Output the [X, Y] coordinate of the center of the cell containing the given text.  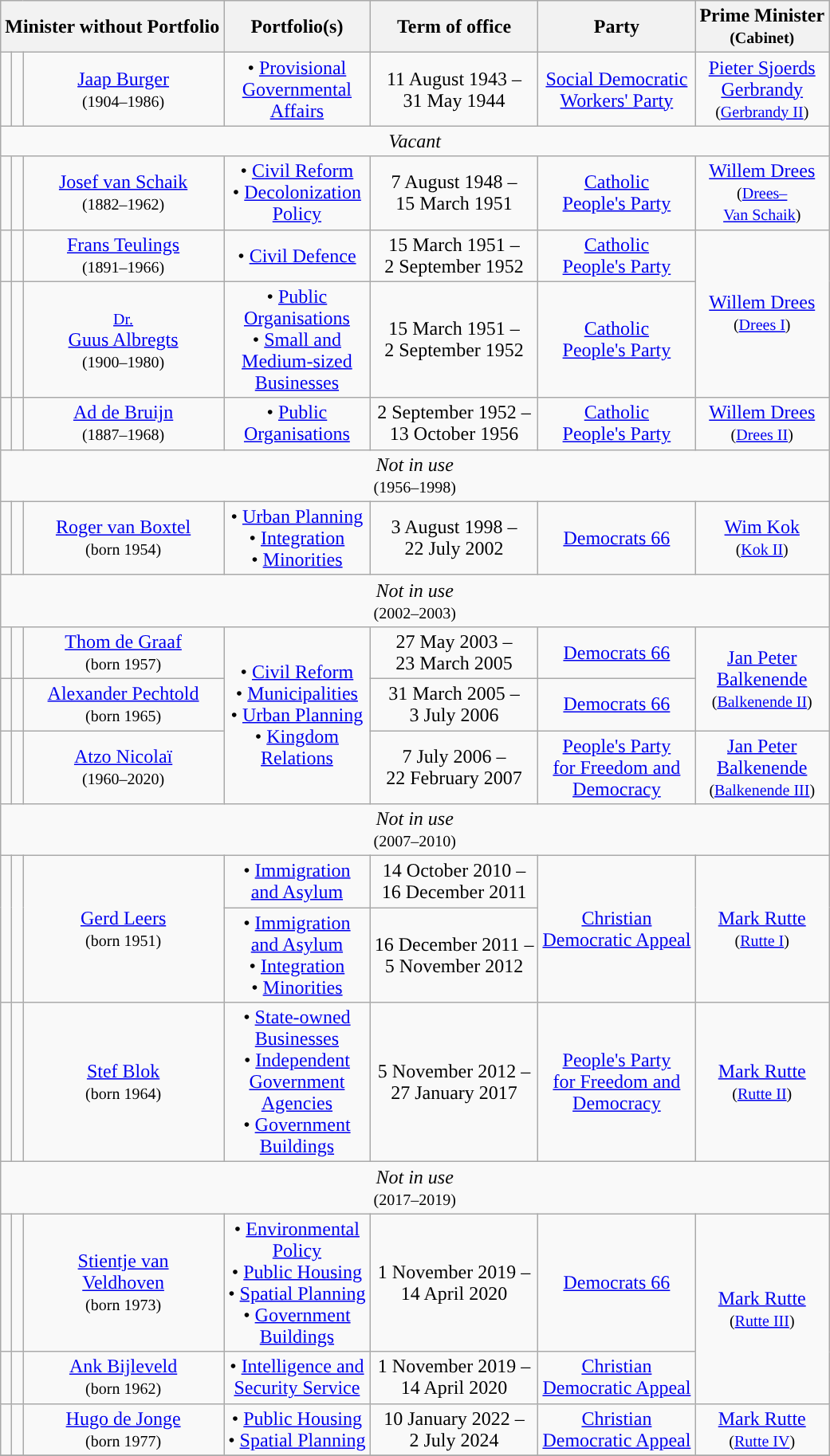
Ank Bijleveld (born 1962) [123, 1377]
16 December 2011 – 5 November 2012 [454, 955]
Alexander Pechtold (born 1965) [123, 704]
10 January 2022 – 2 July 2024 [454, 1430]
Portfolio(s) [297, 27]
Prime Minister (Cabinet) [762, 27]
7 August 1948 – 15 March 1951 [454, 193]
Willem Drees (Drees I) [762, 314]
Mark Rutte (Rutte III) [762, 1309]
• Public Housing • Spatial Planning [297, 1430]
Atzo Nicolaï (1960–2020) [123, 767]
2 September 1952 – 13 October 1956 [454, 424]
Ad de Bruijn (1887–1968) [123, 424]
Dr. Guus Albregts (1900–1980) [123, 339]
• Public Organisations [297, 424]
Vacant [415, 141]
Hugo de Jonge (born 1977) [123, 1430]
Pieter Sjoerds Gerbrandy (Gerbrandy II) [762, 89]
Minister without Portfolio [112, 27]
Gerd Leers (born 1951) [123, 929]
• Civil Reform • Decolonization Policy [297, 193]
• Public Organisations • Small and Medium-sized Businesses [297, 339]
Stef Blok (born 1964) [123, 1082]
Not in use (1956–1998) [415, 475]
Mark Rutte (Rutte IV) [762, 1430]
• Provisional Governmental Affairs [297, 89]
Not in use (2007–2010) [415, 830]
Roger van Boxtel (born 1954) [123, 538]
• Immigration and Asylum • Integration • Minorities [297, 955]
• Civil Defence [297, 255]
11 August 1943 – 31 May 1944 [454, 89]
Not in use (2017–2019) [415, 1187]
Not in use (2002–2003) [415, 601]
• Environmental Policy • Public Housing • Spatial Planning • Government Buildings [297, 1283]
Frans Teulings (1891–1966) [123, 255]
Party [617, 27]
• Immigration and Asylum [297, 881]
• Urban Planning • Integration • Minorities [297, 538]
Josef van Schaik (1882–1962) [123, 193]
Jan Peter Balkenende (Balkenende II) [762, 678]
31 March 2005 – 3 July 2006 [454, 704]
Social Democratic Workers' Party [617, 89]
Mark Rutte (Rutte II) [762, 1082]
7 July 2006 – 22 February 2007 [454, 767]
Wim Kok (Kok II) [762, 538]
Stientje van Veldhoven (born 1973) [123, 1283]
5 November 2012 – 27 January 2017 [454, 1082]
Mark Rutte (Rutte I) [762, 929]
Thom de Graaf (born 1957) [123, 652]
Willem Drees (Drees II) [762, 424]
27 May 2003 – 23 March 2005 [454, 652]
3 August 1998 – 22 July 2002 [454, 538]
Willem Drees (Drees–Van Schaik) [762, 193]
• State-owned Businesses • Independent Government Agencies • Government Buildings [297, 1082]
Jaap Burger (1904–1986) [123, 89]
• Civil Reform • Municipalities • Urban Planning • Kingdom Relations [297, 715]
14 October 2010 – 16 December 2011 [454, 881]
• Intelligence and Security Service [297, 1377]
Jan Peter Balkenende (Balkenende III) [762, 767]
Term of office [454, 27]
